Output the [X, Y] coordinate of the center of the cell containing the given text.  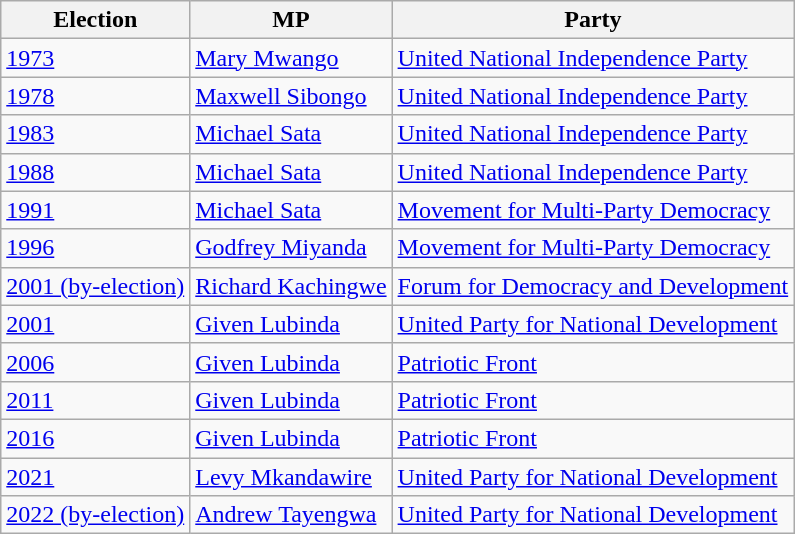
2006 [96, 362]
Richard Kachingwe [291, 286]
2021 [96, 477]
1996 [96, 248]
Andrew Tayengwa [291, 515]
Levy Mkandawire [291, 477]
1978 [96, 96]
Godfrey Miyanda [291, 248]
Election [96, 20]
2016 [96, 438]
MP [291, 20]
2001 (by-election) [96, 286]
2022 (by-election) [96, 515]
2001 [96, 324]
Forum for Democracy and Development [593, 286]
1988 [96, 172]
Mary Mwango [291, 58]
Party [593, 20]
2011 [96, 400]
1991 [96, 210]
1983 [96, 134]
1973 [96, 58]
Maxwell Sibongo [291, 96]
